For the text-containing cell, return its midpoint in (X, Y) coordinate format. 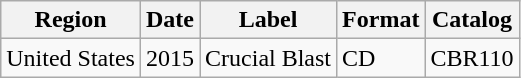
CBR110 (472, 58)
Region (71, 20)
2015 (170, 58)
Label (268, 20)
United States (71, 58)
Catalog (472, 20)
Crucial Blast (268, 58)
Date (170, 20)
CD (381, 58)
Format (381, 20)
